Find where the given text appears and provide that cell's center as [X, Y] coordinate. 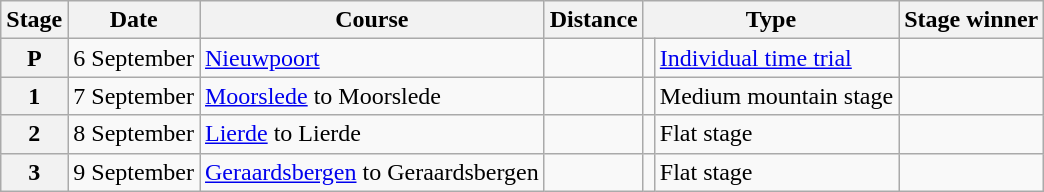
Individual time trial [776, 58]
Geraardsbergen to Geraardsbergen [372, 172]
Distance [594, 20]
1 [34, 96]
6 September [134, 58]
P [34, 58]
7 September [134, 96]
3 [34, 172]
Stage [34, 20]
Moorslede to Moorslede [372, 96]
9 September [134, 172]
Stage winner [972, 20]
Course [372, 20]
Type [770, 20]
Medium mountain stage [776, 96]
Lierde to Lierde [372, 134]
Nieuwpoort [372, 58]
8 September [134, 134]
Date [134, 20]
2 [34, 134]
